Return the [X, Y] coordinate for the center point of the cell that contains the specified text.  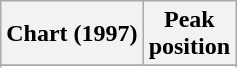
Peakposition [189, 34]
Chart (1997) [72, 34]
